Find where the given text appears and provide that cell's center as (X, Y) coordinate. 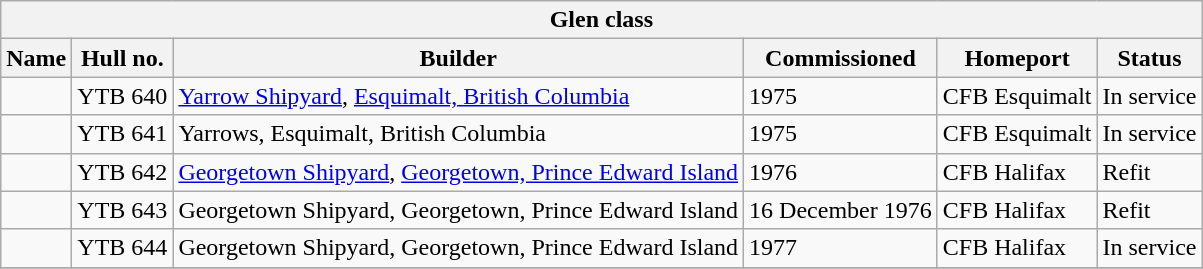
Homeport (1017, 58)
YTB 642 (122, 172)
16 December 1976 (841, 210)
1977 (841, 248)
YTB 641 (122, 134)
1976 (841, 172)
Hull no. (122, 58)
Builder (458, 58)
Glen class (602, 20)
YTB 644 (122, 248)
Commissioned (841, 58)
Status (1150, 58)
YTB 640 (122, 96)
Name (36, 58)
Yarrows, Esquimalt, British Columbia (458, 134)
YTB 643 (122, 210)
Yarrow Shipyard, Esquimalt, British Columbia (458, 96)
